Extract the (X, Y) coordinate from the center of the cell holding the provided text.  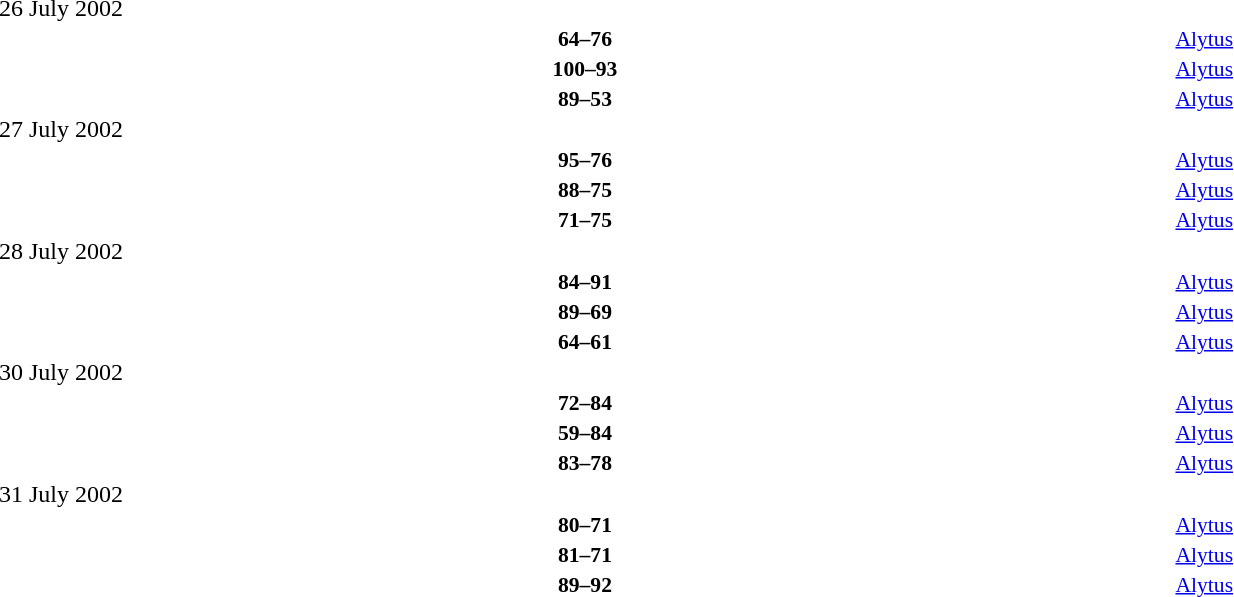
84–91 (584, 282)
72–84 (584, 403)
89–53 (584, 98)
64–61 (584, 342)
71–75 (584, 220)
88–75 (584, 190)
95–76 (584, 160)
81–71 (584, 554)
100–93 (584, 68)
59–84 (584, 433)
89–69 (584, 312)
64–76 (584, 38)
83–78 (584, 463)
80–71 (584, 524)
